Return [X, Y] of the center of cell containing provided text 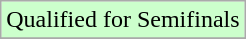
Qualified for Semifinals [123, 20]
